Capture the cell that displays the provided text and extract its [x, y] central coordinate. 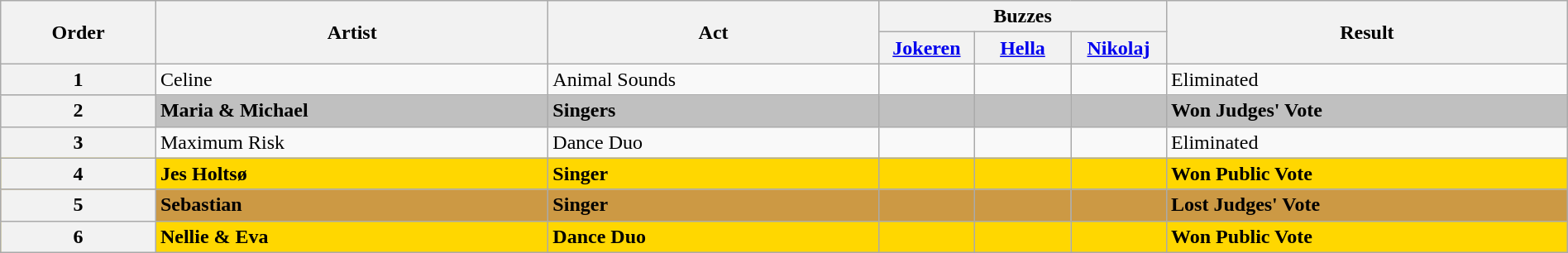
6 [79, 236]
Jokeren [926, 48]
Result [1368, 32]
Jes Holtsø [351, 174]
Singers [714, 111]
Buzzes [1022, 17]
Won Judges' Vote [1368, 111]
Nikolaj [1118, 48]
1 [79, 79]
Artist [351, 32]
Maximum Risk [351, 142]
Sebastian [351, 205]
5 [79, 205]
Act [714, 32]
Celine [351, 79]
Order [79, 32]
4 [79, 174]
Lost Judges' Vote [1368, 205]
Hella [1022, 48]
Nellie & Eva [351, 236]
Animal Sounds [714, 79]
2 [79, 111]
3 [79, 142]
Maria & Michael [351, 111]
